Extract the [X, Y] coordinate from the center of the cell holding the provided text.  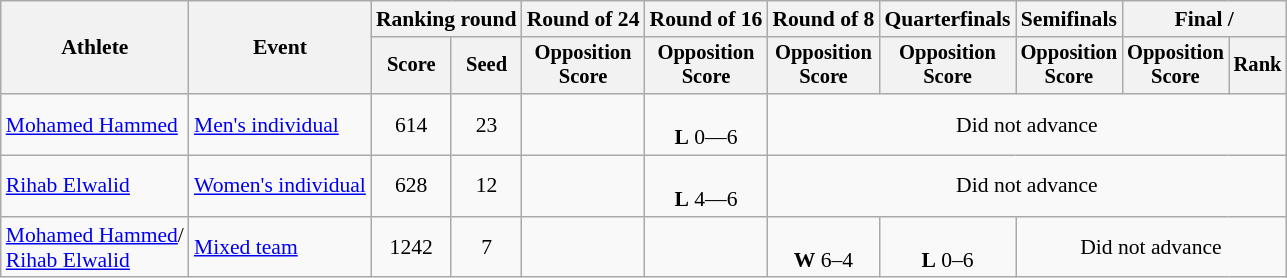
Round of 8 [823, 19]
Score [412, 66]
L 4—6 [706, 186]
628 [412, 186]
Mixed team [280, 248]
Mohamed Hammed [95, 124]
12 [486, 186]
W 6–4 [823, 248]
Athlete [95, 48]
Women's individual [280, 186]
L 0—6 [706, 124]
Ranking round [446, 19]
Event [280, 48]
23 [486, 124]
1242 [412, 248]
Round of 24 [584, 19]
Rihab Elwalid [95, 186]
L 0–6 [947, 248]
614 [412, 124]
Quarterfinals [947, 19]
Mohamed Hammed/Rihab Elwalid [95, 248]
Rank [1258, 66]
7 [486, 248]
Round of 16 [706, 19]
Seed [486, 66]
Final / [1204, 19]
Semifinals [1070, 19]
Men's individual [280, 124]
